Locate the cell with the specified text and output its (x, y) center coordinate. 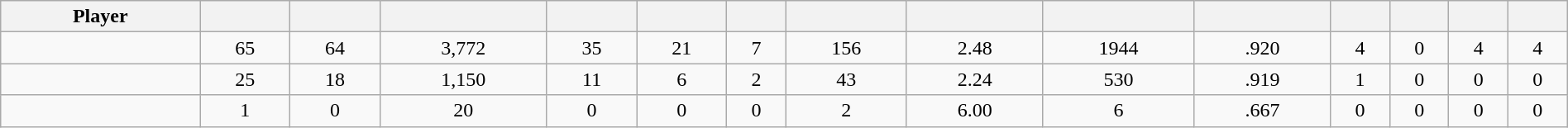
3,772 (463, 48)
2.24 (974, 79)
2.48 (974, 48)
7 (757, 48)
.667 (1262, 111)
Player (101, 17)
6.00 (974, 111)
530 (1118, 79)
1,150 (463, 79)
.919 (1262, 79)
18 (336, 79)
20 (463, 111)
35 (592, 48)
65 (245, 48)
21 (681, 48)
43 (846, 79)
25 (245, 79)
.920 (1262, 48)
64 (336, 48)
1944 (1118, 48)
156 (846, 48)
11 (592, 79)
